Extract the [X, Y] coordinate from the center of the cell holding the provided text.  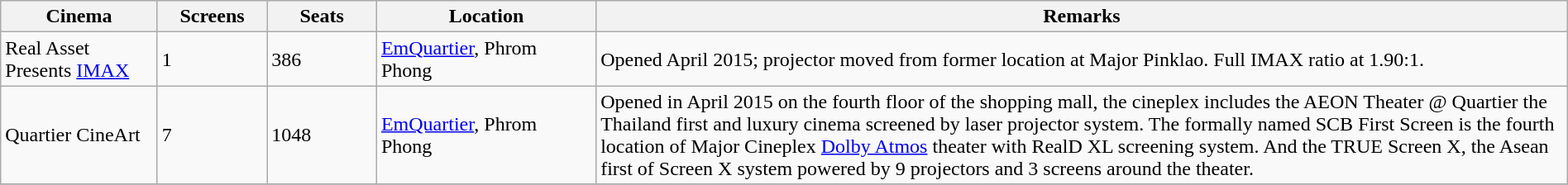
Location [486, 17]
Seats [323, 17]
Opened April 2015; projector moved from former location at Major Pinklao. Full IMAX ratio at 1.90:1. [1082, 59]
Cinema [79, 17]
Screens [212, 17]
7 [212, 135]
Real Asset Presents IMAX [79, 59]
1 [212, 59]
Quartier CineArt [79, 135]
Remarks [1082, 17]
1048 [323, 135]
386 [323, 59]
